For the text-containing cell, return its midpoint in (X, Y) coordinate format. 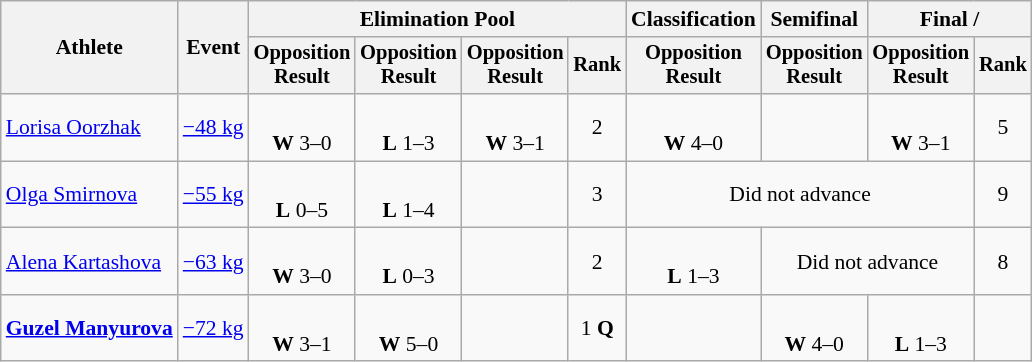
−48 kg (214, 128)
W 5–0 (408, 328)
1 Q (597, 328)
−72 kg (214, 328)
5 (1003, 128)
L 1–4 (408, 194)
L 0–3 (408, 262)
Semifinal (814, 19)
Alena Kartashova (90, 262)
Guzel Manyurova (90, 328)
3 (597, 194)
L 0–5 (302, 194)
Classification (694, 19)
Final / (949, 19)
8 (1003, 262)
Lorisa Oorzhak (90, 128)
Elimination Pool (438, 19)
−63 kg (214, 262)
Event (214, 48)
Olga Smirnova (90, 194)
−55 kg (214, 194)
9 (1003, 194)
Athlete (90, 48)
